Return (X, Y) of the center of cell containing provided text 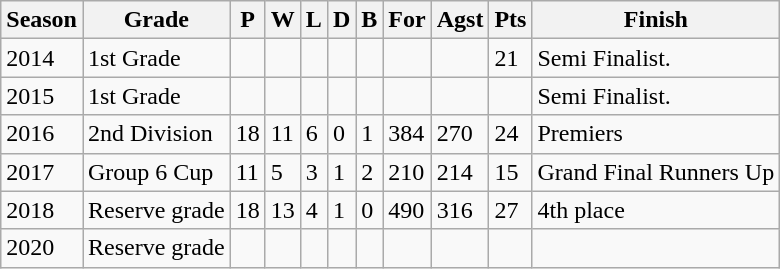
Agst (460, 20)
2015 (42, 96)
210 (407, 172)
27 (510, 210)
Premiers (656, 134)
384 (407, 134)
4th place (656, 210)
6 (314, 134)
4 (314, 210)
2017 (42, 172)
L (314, 20)
2020 (42, 248)
270 (460, 134)
For (407, 20)
3 (314, 172)
P (248, 20)
Pts (510, 20)
2014 (42, 58)
13 (282, 210)
Group 6 Cup (156, 172)
B (370, 20)
2nd Division (156, 134)
316 (460, 210)
2018 (42, 210)
5 (282, 172)
2016 (42, 134)
2 (370, 172)
W (282, 20)
D (341, 20)
Grand Final Runners Up (656, 172)
Season (42, 20)
15 (510, 172)
21 (510, 58)
Grade (156, 20)
490 (407, 210)
Finish (656, 20)
24 (510, 134)
214 (460, 172)
